Scan for the cell matching the given text and deliver its [x, y] coordinate at center. 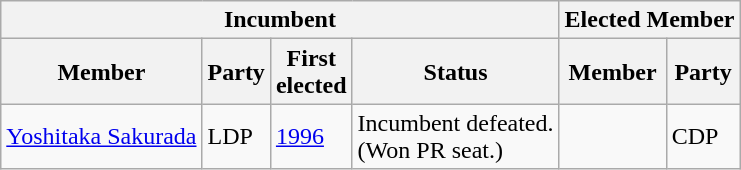
Elected Member [650, 20]
Firstelected [311, 72]
CDP [703, 136]
1996 [311, 136]
Incumbent [280, 20]
Yoshitaka Sakurada [102, 136]
Status [456, 72]
Incumbent defeated.(Won PR seat.) [456, 136]
LDP [236, 136]
